Provide the (x, y) coordinate of the cell's center where the given text is located.  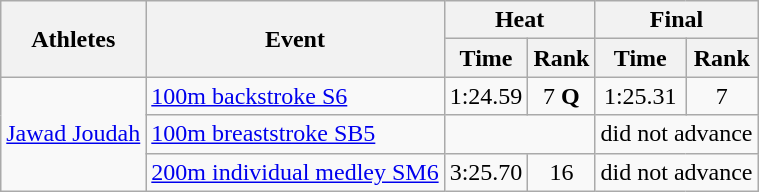
Jawad Joudah (74, 134)
100m breaststroke SB5 (295, 134)
1:25.31 (640, 96)
7 (722, 96)
Athletes (74, 39)
7 Q (562, 96)
Event (295, 39)
Heat (520, 20)
Final (676, 20)
200m individual medley SM6 (295, 172)
1:24.59 (486, 96)
100m backstroke S6 (295, 96)
3:25.70 (486, 172)
16 (562, 172)
